Return (X, Y) of the center of cell containing provided text 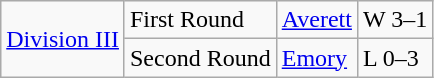
Averett (316, 20)
Division III (63, 39)
Second Round (200, 58)
L 0–3 (394, 58)
W 3–1 (394, 20)
First Round (200, 20)
Emory (316, 58)
